Return [x, y] of the center of cell containing provided text 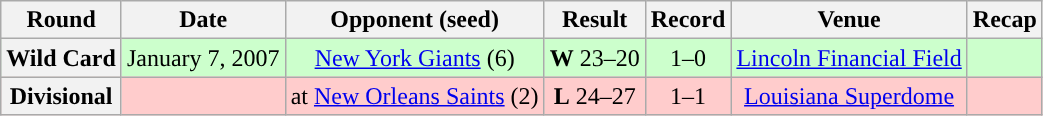
Opponent (seed) [414, 20]
Venue [849, 20]
Record [688, 20]
Result [594, 20]
Wild Card [62, 58]
Recap [1004, 20]
Lincoln Financial Field [849, 58]
January 7, 2007 [203, 58]
Louisiana Superdome [849, 96]
Round [62, 20]
Divisional [62, 96]
New York Giants (6) [414, 58]
W 23–20 [594, 58]
at New Orleans Saints (2) [414, 96]
Date [203, 20]
1–1 [688, 96]
1–0 [688, 58]
L 24–27 [594, 96]
